Output the (x, y) coordinate of the center of the cell containing the given text.  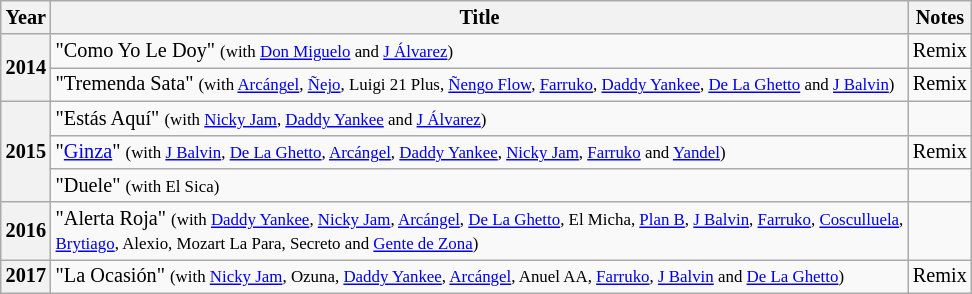
2017 (26, 276)
2014 (26, 68)
Year (26, 17)
"La Ocasión" (with Nicky Jam, Ozuna, Daddy Yankee, Arcángel, Anuel AA, Farruko, J Balvin and De La Ghetto) (480, 276)
Notes (940, 17)
"Duele" (with El Sica) (480, 185)
2015 (26, 152)
"Estás Aquí" (with Nicky Jam, Daddy Yankee and J Álvarez) (480, 118)
Title (480, 17)
"Como Yo Le Doy" (with Don Miguelo and J Álvarez) (480, 51)
"Ginza" (with J Balvin, De La Ghetto, Arcángel, Daddy Yankee, Nicky Jam, Farruko and Yandel) (480, 151)
"Tremenda Sata" (with Arcángel, Ñejo, Luigi 21 Plus, Ñengo Flow, Farruko, Daddy Yankee, De La Ghetto and J Balvin) (480, 84)
2016 (26, 231)
